Extract the [X, Y] coordinate from the center of the cell holding the provided text.  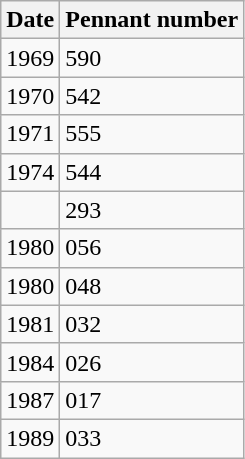
033 [152, 438]
293 [152, 210]
Pennant number [152, 20]
032 [152, 324]
544 [152, 172]
Date [30, 20]
1971 [30, 134]
1974 [30, 172]
1970 [30, 96]
1989 [30, 438]
056 [152, 248]
1981 [30, 324]
026 [152, 362]
590 [152, 58]
1987 [30, 400]
1984 [30, 362]
555 [152, 134]
017 [152, 400]
542 [152, 96]
048 [152, 286]
1969 [30, 58]
